Provide the [x, y] coordinate of the cell's center where the given text is located.  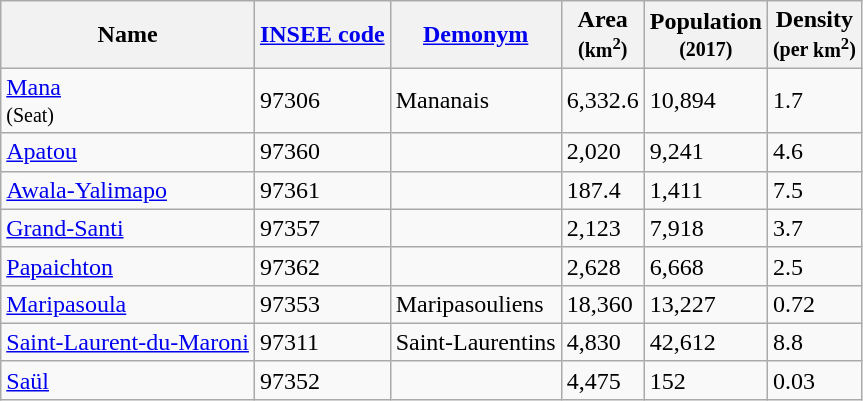
9,241 [706, 152]
Density(per km2) [814, 34]
Demonym [476, 34]
42,612 [706, 342]
97360 [322, 152]
2,020 [602, 152]
Saül [128, 380]
18,360 [602, 304]
0.72 [814, 304]
Papaichton [128, 266]
97361 [322, 190]
Mananais [476, 100]
Saint-Laurent-du-Maroni [128, 342]
2,123 [602, 228]
97352 [322, 380]
10,894 [706, 100]
152 [706, 380]
3.7 [814, 228]
2,628 [602, 266]
INSEE code [322, 34]
97306 [322, 100]
187.4 [602, 190]
Maripasouliens [476, 304]
6,668 [706, 266]
Awala-Yalimapo [128, 190]
7,918 [706, 228]
1.7 [814, 100]
8.8 [814, 342]
97311 [322, 342]
6,332.6 [602, 100]
Area(km2) [602, 34]
Maripasoula [128, 304]
Saint-Laurentins [476, 342]
4,830 [602, 342]
1,411 [706, 190]
97357 [322, 228]
7.5 [814, 190]
0.03 [814, 380]
Apatou [128, 152]
2.5 [814, 266]
Mana(Seat) [128, 100]
4,475 [602, 380]
97353 [322, 304]
13,227 [706, 304]
Name [128, 34]
4.6 [814, 152]
97362 [322, 266]
Grand-Santi [128, 228]
Population(2017) [706, 34]
